Determine the [X, Y] coordinate at the center of the cell enclosing the given text.  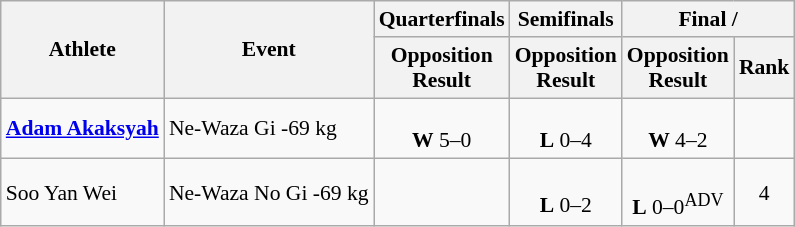
L 0–0ADV [678, 192]
Adam Akaksyah [82, 128]
4 [764, 192]
W 4–2 [678, 128]
Ne-Waza Gi -69 kg [269, 128]
Athlete [82, 50]
Semifinals [566, 19]
Rank [764, 68]
Final / [708, 19]
Soo Yan Wei [82, 192]
L 0–4 [566, 128]
Event [269, 50]
L 0–2 [566, 192]
W 5–0 [442, 128]
Ne-Waza No Gi -69 kg [269, 192]
Quarterfinals [442, 19]
